Output the [x, y] coordinate of the center of the cell containing the given text.  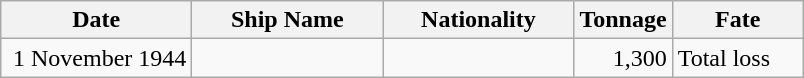
1,300 [623, 58]
Nationality [478, 20]
Total loss [738, 58]
Ship Name [288, 20]
Tonnage [623, 20]
Date [96, 20]
Fate [738, 20]
1 November 1944 [96, 58]
